Scan for the cell matching the given text and deliver its (X, Y) coordinate at center. 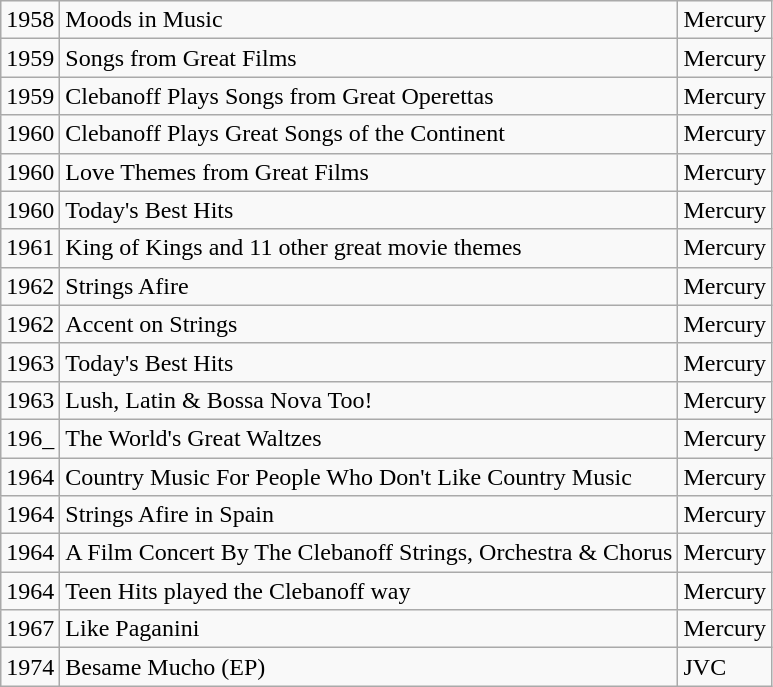
Clebanoff Plays Great Songs of the Continent (369, 134)
1958 (30, 20)
Strings Afire in Spain (369, 515)
196_ (30, 438)
Lush, Latin & Bossa Nova Too! (369, 400)
1967 (30, 629)
JVC (725, 667)
1974 (30, 667)
Teen Hits played the Clebanoff way (369, 591)
Songs from Great Films (369, 58)
The World's Great Waltzes (369, 438)
Moods in Music (369, 20)
Strings Afire (369, 286)
King of Kings and 11 other great movie themes (369, 248)
Love Themes from Great Films (369, 172)
1961 (30, 248)
Clebanoff Plays Songs from Great Operettas (369, 96)
A Film Concert By The Clebanoff Strings, Orchestra & Chorus (369, 553)
Country Music For People Who Don't Like Country Music (369, 477)
Besame Mucho (EP) (369, 667)
Like Paganini (369, 629)
Accent on Strings (369, 324)
